Determine the [x, y] coordinate at the center of the cell enclosing the given text.  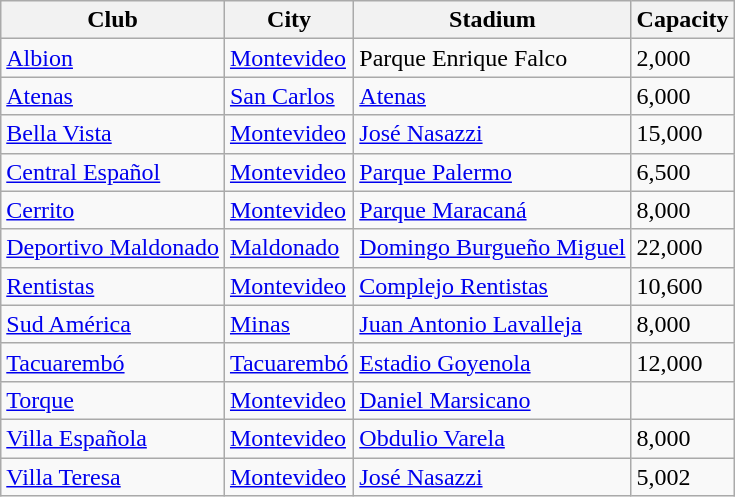
Obdulio Varela [492, 438]
22,000 [682, 248]
City [288, 20]
10,600 [682, 286]
Albion [113, 58]
Parque Maracaná [492, 210]
Bella Vista [113, 134]
Rentistas [113, 286]
Minas [288, 324]
Sud América [113, 324]
Villa Española [113, 438]
Cerrito [113, 210]
Central Español [113, 172]
Maldonado [288, 248]
Parque Palermo [492, 172]
6,000 [682, 96]
Villa Teresa [113, 477]
15,000 [682, 134]
Estadio Goyenola [492, 362]
Stadium [492, 20]
Complejo Rentistas [492, 286]
Juan Antonio Lavalleja [492, 324]
Capacity [682, 20]
2,000 [682, 58]
Parque Enrique Falco [492, 58]
Torque [113, 400]
Club [113, 20]
6,500 [682, 172]
5,002 [682, 477]
Domingo Burgueño Miguel [492, 248]
Deportivo Maldonado [113, 248]
12,000 [682, 362]
San Carlos [288, 96]
Daniel Marsicano [492, 400]
